From the cell containing the given text, extract its center point as [X, Y] coordinate. 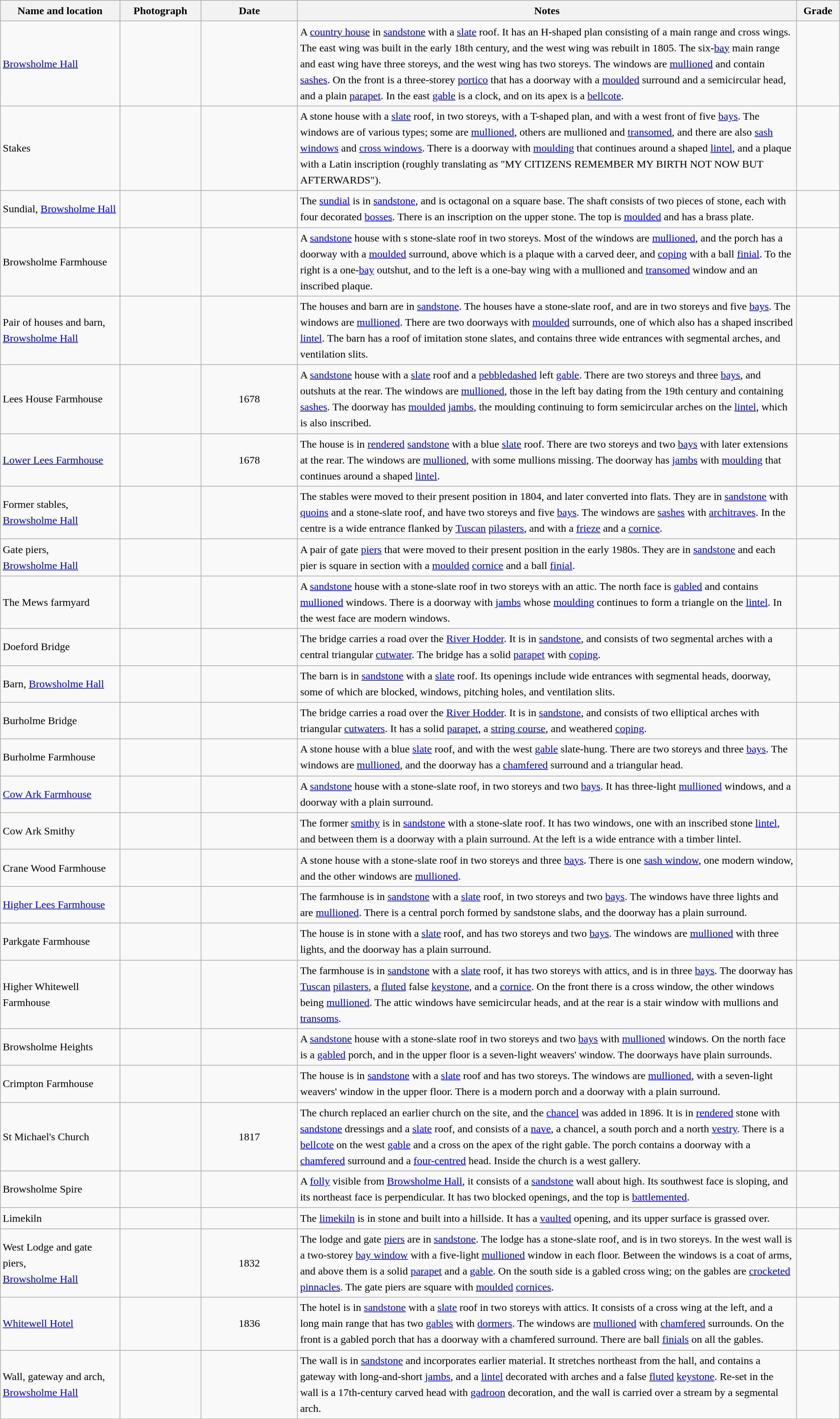
Date [249, 11]
A sandstone house with a stone-slate roof, in two storeys and two bays. It has three-light mullioned windows, and a doorway with a plain surround. [547, 794]
Higher Lees Farmhouse [60, 905]
The Mews farmyard [60, 602]
Limekiln [60, 1218]
Wall, gateway and arch,Browsholme Hall [60, 1384]
St Michael's Church [60, 1136]
Doeford Bridge [60, 647]
Gate piers,Browsholme Hall [60, 557]
1832 [249, 1263]
Crimpton Farmhouse [60, 1084]
Browsholme Hall [60, 64]
1817 [249, 1136]
Lower Lees Farmhouse [60, 460]
Whitewell Hotel [60, 1323]
The limekiln is in stone and built into a hillside. It has a vaulted opening, and its upper surface is grassed over. [547, 1218]
Burholme Bridge [60, 721]
Photograph [160, 11]
Cow Ark Farmhouse [60, 794]
Crane Wood Farmhouse [60, 868]
Pair of houses and barn,Browsholme Hall [60, 331]
Browsholme Spire [60, 1189]
Stakes [60, 148]
Lees House Farmhouse [60, 399]
Grade [818, 11]
Browsholme Farmhouse [60, 261]
Name and location [60, 11]
Burholme Farmhouse [60, 758]
Sundial, Browsholme Hall [60, 209]
1836 [249, 1323]
Parkgate Farmhouse [60, 941]
Higher Whitewell Farmhouse [60, 994]
Former stables,Browsholme Hall [60, 512]
West Lodge and gate piers,Browsholme Hall [60, 1263]
Cow Ark Smithy [60, 831]
Notes [547, 11]
Barn, Browsholme Hall [60, 684]
Browsholme Heights [60, 1047]
